Provide the [x, y] coordinate of the cell's center where the given text is located.  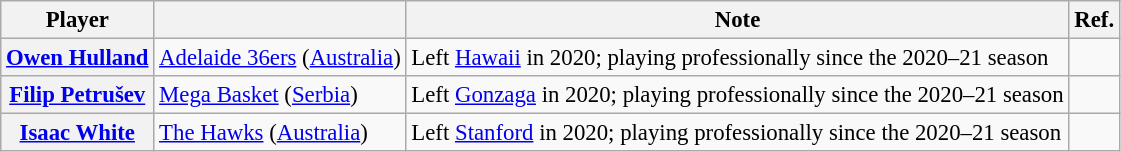
Mega Basket (Serbia) [280, 95]
Left Hawaii in 2020; playing professionally since the 2020–21 season [738, 58]
Left Stanford in 2020; playing professionally since the 2020–21 season [738, 133]
Filip Petrušev [78, 95]
Left Gonzaga in 2020; playing professionally since the 2020–21 season [738, 95]
Adelaide 36ers (Australia) [280, 58]
Isaac White [78, 133]
Note [738, 20]
The Hawks (Australia) [280, 133]
Owen Hulland [78, 58]
Ref. [1094, 20]
Player [78, 20]
